Detect which cell encompasses the target text, then output its [X, Y] center coordinate. 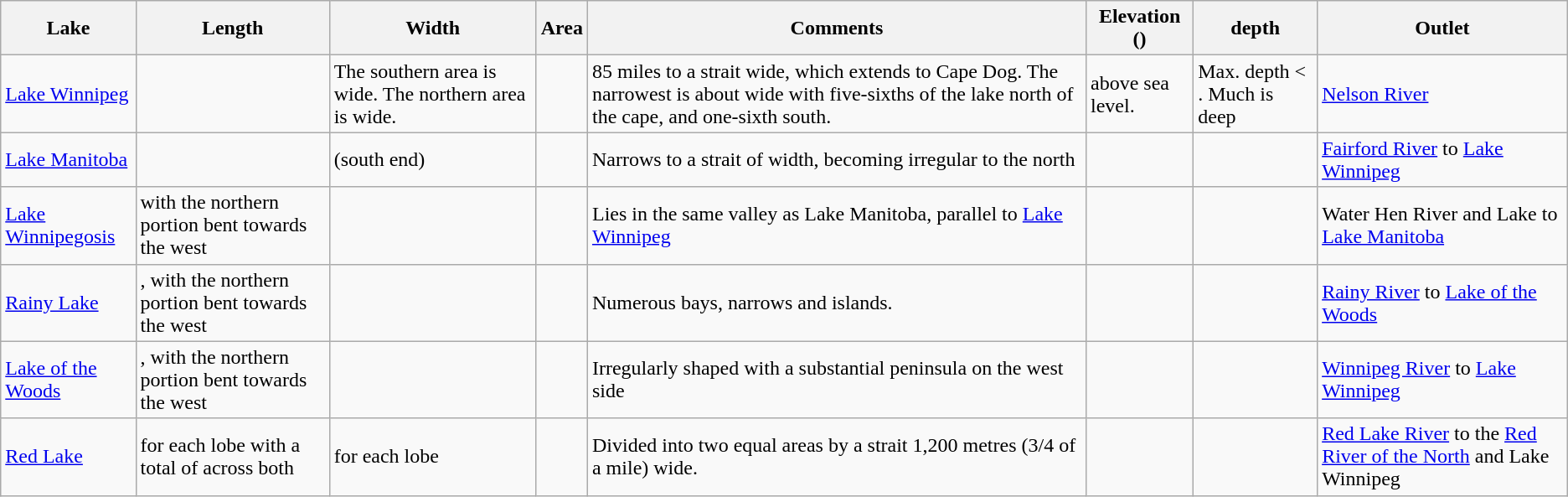
Comments [836, 28]
Winnipeg River to Lake Winnipeg [1442, 380]
Red Lake River to the Red River of the North and Lake Winnipeg [1442, 457]
Numerous bays, narrows and islands. [836, 303]
Elevation() [1139, 28]
Narrows to a strait of width, becoming irregular to the north [836, 159]
Lake of the Woods [69, 380]
Nelson River [1442, 94]
Irregularly shaped with a substantial peninsula on the west side [836, 380]
The southern area is wide. The northern area is wide. [432, 94]
Width [432, 28]
Rainy Lake [69, 303]
Red Lake [69, 457]
Lake Winnipegosis [69, 225]
for each lobe with a total of across both [233, 457]
depth [1256, 28]
Length [233, 28]
Fairford River to Lake Winnipeg [1442, 159]
(south end) [432, 159]
above sea level. [1139, 94]
Max. depth < . Much is deep [1256, 94]
for each lobe [432, 457]
with the northern portion bent towards the west [233, 225]
Divided into two equal areas by a strait 1,200 metres (3/4 of a mile) wide. [836, 457]
Outlet [1442, 28]
Water Hen River and Lake to Lake Manitoba [1442, 225]
Lake Winnipeg [69, 94]
Lake Manitoba [69, 159]
Rainy River to Lake of the Woods [1442, 303]
Lies in the same valley as Lake Manitoba, parallel to Lake Winnipeg [836, 225]
Area [561, 28]
Lake [69, 28]
